From the cell containing the given text, extract its center point as [X, Y] coordinate. 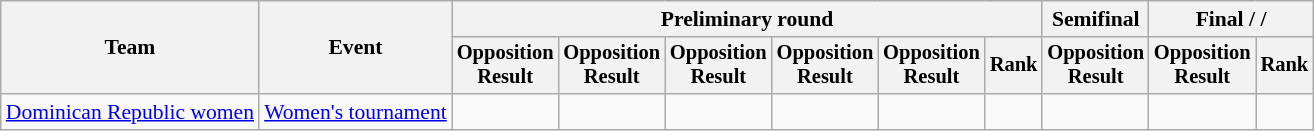
Semifinal [1096, 19]
Preliminary round [748, 19]
Dominican Republic women [130, 112]
Women's tournament [356, 112]
Team [130, 48]
Final / / [1231, 19]
Event [356, 48]
